Determine the (x, y) coordinate at the center of the cell enclosing the given text.  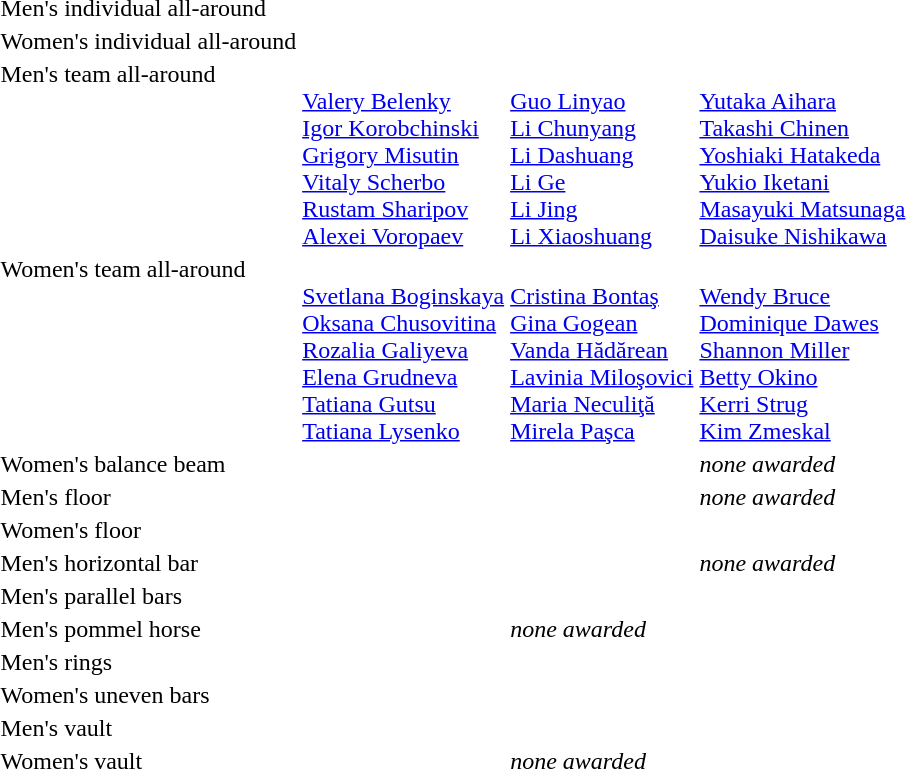
Svetlana BoginskayaOksana ChusovitinaRozalia GaliyevaElena GrudnevaTatiana GutsuTatiana Lysenko (404, 350)
Guo LinyaoLi ChunyangLi DashuangLi GeLi JingLi Xiaoshuang (602, 155)
Valery BelenkyIgor KorobchinskiGrigory MisutinVitaly ScherboRustam SharipovAlexei Voropaev (404, 155)
Cristina BontaşGina GogeanVanda HădăreanLavinia MiloşoviciMaria NeculiţăMirela Paşca (602, 350)
none awarded (602, 629)
